From the cell containing the given text, extract its center point as [x, y] coordinate. 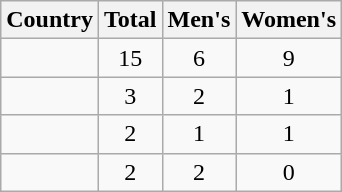
0 [289, 172]
3 [130, 96]
Women's [289, 20]
Total [130, 20]
9 [289, 58]
Men's [199, 20]
Country [50, 20]
6 [199, 58]
15 [130, 58]
